Determine the (X, Y) coordinate at the center of the cell enclosing the given text.  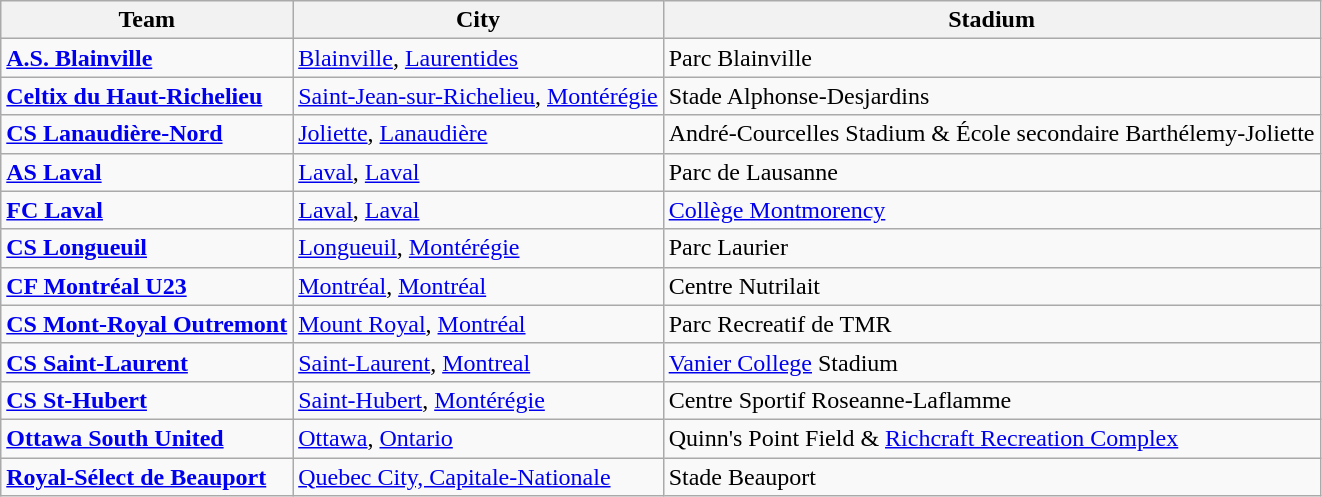
CF Montréal U23 (147, 286)
Ottawa, Ontario (478, 438)
Mount Royal, Montréal (478, 324)
CS Lanaudière-Nord (147, 134)
Collège Montmorency (992, 210)
Blainville, Laurentides (478, 58)
CS Mont-Royal Outremont (147, 324)
CS Longueuil (147, 248)
FC Laval (147, 210)
Stade Alphonse-Desjardins (992, 96)
Stade Beauport (992, 477)
Parc Laurier (992, 248)
Ottawa South United (147, 438)
Stadium (992, 20)
AS Laval (147, 172)
A.S. Blainville (147, 58)
Saint-Jean-sur-Richelieu, Montérégie (478, 96)
Montréal, Montréal (478, 286)
Team (147, 20)
CS St-Hubert (147, 400)
Quinn's Point Field & Richcraft Recreation Complex (992, 438)
CS Saint-Laurent (147, 362)
Longueuil, Montérégie (478, 248)
Joliette, Lanaudière (478, 134)
André-Courcelles Stadium & École secondaire Barthélemy-Joliette (992, 134)
City (478, 20)
Quebec City, Capitale-Nationale (478, 477)
Celtix du Haut-Richelieu (147, 96)
Saint-Hubert, Montérégie (478, 400)
Parc Recreatif de TMR (992, 324)
Vanier College Stadium (992, 362)
Centre Sportif Roseanne-Laflamme (992, 400)
Parc de Lausanne (992, 172)
Parc Blainville (992, 58)
Royal-Sélect de Beauport (147, 477)
Saint-Laurent, Montreal (478, 362)
Centre Nutrilait (992, 286)
